Return (x, y) of the center of cell containing provided text 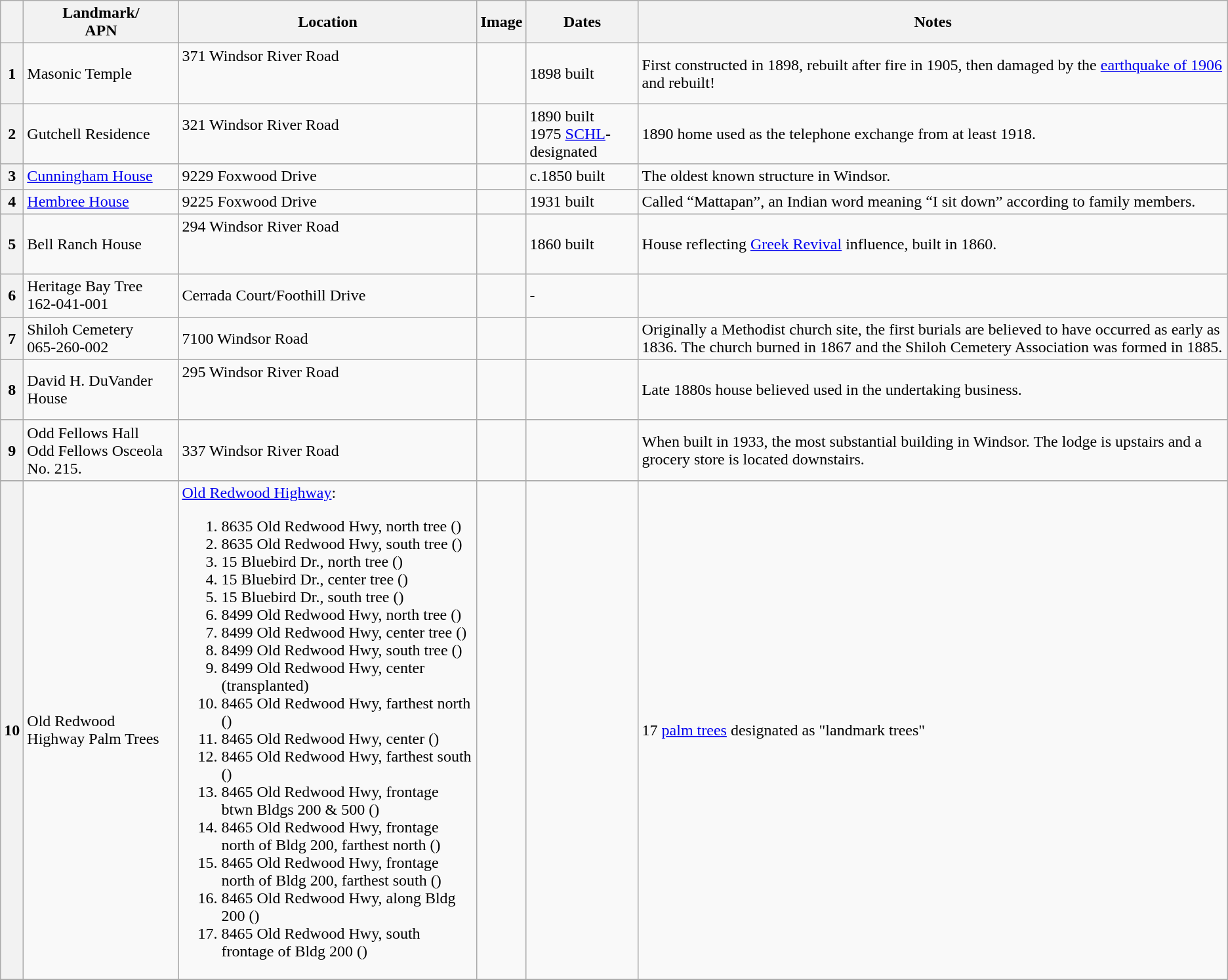
Landmark/APN (101, 22)
321 Windsor River Road (328, 134)
Late 1880s house believed used in the undertaking business. (933, 390)
Gutchell Residence (101, 134)
9225 Foxwood Drive (328, 201)
1 (12, 73)
Dates (583, 22)
Image (501, 22)
295 Windsor River Road (328, 390)
1860 built (583, 244)
Notes (933, 22)
Bell Ranch House (101, 244)
2 (12, 134)
- (583, 295)
7 (12, 338)
3 (12, 176)
When built in 1933, the most substantial building in Windsor. The lodge is upstairs and a grocery store is located downstairs. (933, 450)
5 (12, 244)
1931 built (583, 201)
4 (12, 201)
Heritage Bay Tree162-041-001 (101, 295)
First constructed in 1898, rebuilt after fire in 1905, then damaged by the earthquake of 1906 and rebuilt! (933, 73)
Masonic Temple (101, 73)
Location (328, 22)
Odd Fellows Hall Odd Fellows Osceola No. 215. (101, 450)
c.1850 built (583, 176)
1890 home used as the telephone exchange from at least 1918. (933, 134)
7100 Windsor Road (328, 338)
Old Redwood Highway Palm Trees (101, 729)
Hembree House (101, 201)
371 Windsor River Road (328, 73)
David H. DuVander House (101, 390)
8 (12, 390)
The oldest known structure in Windsor. (933, 176)
294 Windsor River Road (328, 244)
House reflecting Greek Revival influence, built in 1860. (933, 244)
Shiloh Cemetery065-260-002 (101, 338)
9 (12, 450)
Cerrada Court/Foothill Drive (328, 295)
Cunningham House (101, 176)
Called “Mattapan”, an Indian word meaning “I sit down” according to family members. (933, 201)
1890 built1975 SCHL-designated (583, 134)
337 Windsor River Road (328, 450)
6 (12, 295)
9229 Foxwood Drive (328, 176)
10 (12, 729)
1898 built (583, 73)
17 palm trees designated as "landmark trees" (933, 729)
